Identify which cell holds the provided text, then report its [x, y] central coordinate. 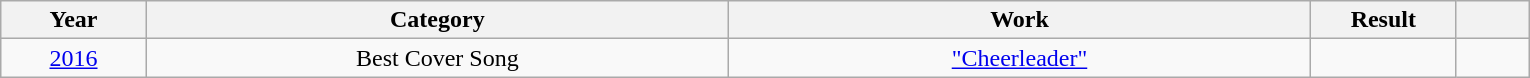
Best Cover Song [437, 58]
"Cheerleader" [1019, 58]
2016 [74, 58]
Year [74, 20]
Category [437, 20]
Result [1384, 20]
Work [1019, 20]
